Capture the cell that displays the provided text and extract its [X, Y] central coordinate. 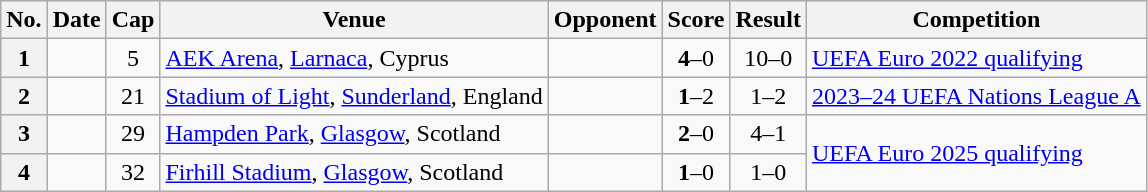
Date [76, 20]
Score [696, 20]
Competition [976, 20]
Hampden Park, Glasgow, Scotland [354, 134]
5 [133, 58]
3 [24, 134]
32 [133, 172]
2 [24, 96]
No. [24, 20]
10–0 [768, 58]
UEFA Euro 2022 qualifying [976, 58]
2023–24 UEFA Nations League A [976, 96]
Result [768, 20]
Cap [133, 20]
Venue [354, 20]
AEK Arena, Larnaca, Cyprus [354, 58]
2–0 [696, 134]
29 [133, 134]
4–0 [696, 58]
1 [24, 58]
21 [133, 96]
Firhill Stadium, Glasgow, Scotland [354, 172]
UEFA Euro 2025 qualifying [976, 153]
Stadium of Light, Sunderland, England [354, 96]
4 [24, 172]
4–1 [768, 134]
Opponent [605, 20]
